Detect which cell encompasses the target text, then output its (X, Y) center coordinate. 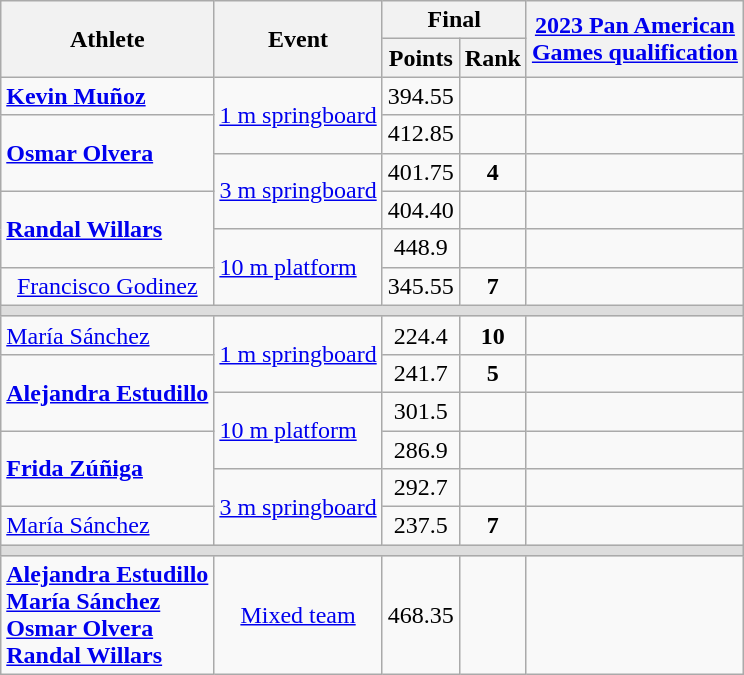
345.55 (420, 286)
Randal Willars (108, 229)
237.5 (420, 526)
468.35 (420, 616)
5 (492, 373)
286.9 (420, 449)
Rank (492, 58)
Alejandra EstudilloMaría SánchezOsmar OlveraRandal Willars (108, 616)
2023 Pan American Games qualification (634, 39)
404.40 (420, 210)
10 (492, 335)
Mixed team (298, 616)
241.7 (420, 373)
412.85 (420, 134)
224.4 (420, 335)
401.75 (420, 172)
Osmar Olvera (108, 153)
301.5 (420, 411)
4 (492, 172)
Athlete (108, 39)
Kevin Muñoz (108, 96)
Frida Zúñiga (108, 468)
Francisco Godinez (108, 286)
Points (420, 58)
292.7 (420, 488)
448.9 (420, 248)
394.55 (420, 96)
Event (298, 39)
Alejandra Estudillo (108, 392)
Final (454, 20)
